Return (X, Y) of the center of cell containing provided text 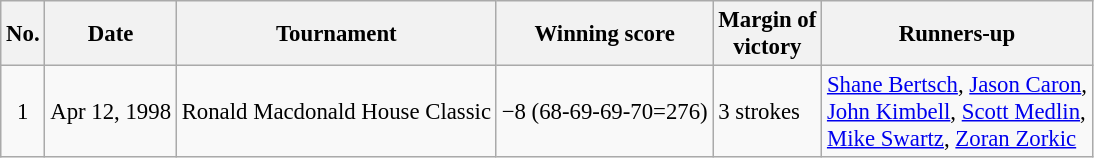
Ronald Macdonald House Classic (336, 112)
Apr 12, 1998 (110, 112)
No. (23, 34)
3 strokes (768, 112)
Runners-up (958, 34)
Shane Bertsch, Jason Caron, John Kimbell, Scott Medlin, Mike Swartz, Zoran Zorkic (958, 112)
Margin ofvictory (768, 34)
Winning score (604, 34)
Date (110, 34)
−8 (68-69-69-70=276) (604, 112)
Tournament (336, 34)
1 (23, 112)
